Identify which cell holds the provided text, then report its (X, Y) central coordinate. 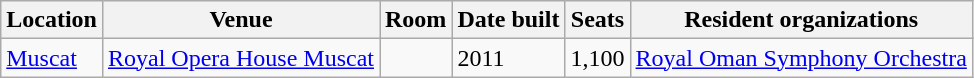
Royal Oman Symphony Orchestra (801, 58)
Seats (598, 20)
Resident organizations (801, 20)
1,100 (598, 58)
Muscat (52, 58)
Venue (240, 20)
Date built (508, 20)
Royal Opera House Muscat (240, 58)
2011 (508, 58)
Location (52, 20)
Room (416, 20)
